Search for the cell housing the specified text and yield its [X, Y] center coordinate. 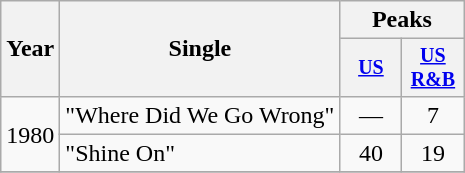
"Shine On" [200, 153]
USR&B [433, 68]
19 [433, 153]
Peaks [402, 20]
Year [30, 49]
Single [200, 49]
US [371, 68]
"Where Did We Go Wrong" [200, 115]
— [371, 115]
1980 [30, 134]
7 [433, 115]
40 [371, 153]
